Provide the (x, y) coordinate of the cell's center where the given text is located.  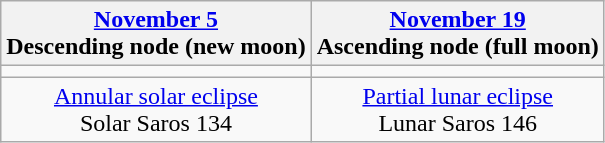
Annular solar eclipseSolar Saros 134 (156, 110)
November 5Descending node (new moon) (156, 34)
November 19Ascending node (full moon) (458, 34)
Partial lunar eclipseLunar Saros 146 (458, 110)
